Find where the given text appears and provide that cell's center as [X, Y] coordinate. 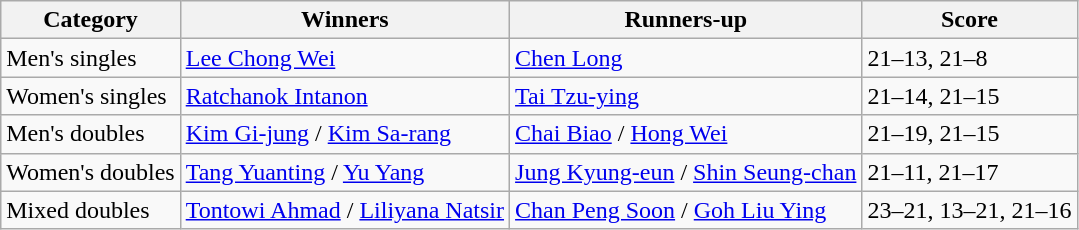
21–13, 21–8 [970, 58]
Lee Chong Wei [344, 58]
21–14, 21–15 [970, 96]
Women's singles [90, 96]
Ratchanok Intanon [344, 96]
Chen Long [686, 58]
23–21, 13–21, 21–16 [970, 210]
Women's doubles [90, 172]
Men's doubles [90, 134]
Jung Kyung-eun / Shin Seung-chan [686, 172]
21–19, 21–15 [970, 134]
Tang Yuanting / Yu Yang [344, 172]
Mixed doubles [90, 210]
Winners [344, 20]
21–11, 21–17 [970, 172]
Runners-up [686, 20]
Tai Tzu-ying [686, 96]
Chai Biao / Hong Wei [686, 134]
Category [90, 20]
Tontowi Ahmad / Liliyana Natsir [344, 210]
Men's singles [90, 58]
Chan Peng Soon / Goh Liu Ying [686, 210]
Score [970, 20]
Kim Gi-jung / Kim Sa-rang [344, 134]
